Return the [X, Y] coordinate for the center point of the cell that contains the specified text.  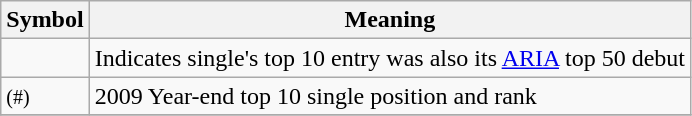
Symbol [45, 20]
2009 Year-end top 10 single position and rank [390, 96]
(#) [45, 96]
Indicates single's top 10 entry was also its ARIA top 50 debut [390, 58]
Meaning [390, 20]
